Search for the cell housing the specified text and yield its [X, Y] center coordinate. 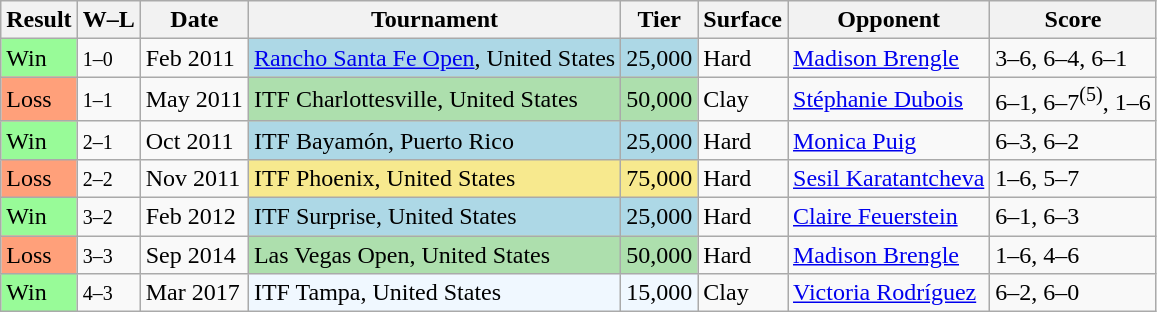
3–2 [108, 217]
Las Vegas Open, United States [434, 255]
1–6, 4–6 [1073, 255]
6–1, 6–7(5), 1–6 [1073, 100]
Feb 2011 [194, 58]
15,000 [660, 293]
75,000 [660, 178]
6–3, 6–2 [1073, 140]
Score [1073, 20]
ITF Tampa, United States [434, 293]
Opponent [889, 20]
ITF Charlottesville, United States [434, 100]
2–2 [108, 178]
ITF Phoenix, United States [434, 178]
Nov 2011 [194, 178]
Tournament [434, 20]
Sep 2014 [194, 255]
Surface [743, 20]
Mar 2017 [194, 293]
6–2, 6–0 [1073, 293]
Monica Puig [889, 140]
Stéphanie Dubois [889, 100]
3–3 [108, 255]
2–1 [108, 140]
May 2011 [194, 100]
Sesil Karatantcheva [889, 178]
1–6, 5–7 [1073, 178]
Victoria Rodríguez [889, 293]
ITF Bayamón, Puerto Rico [434, 140]
Result [39, 20]
W–L [108, 20]
ITF Surprise, United States [434, 217]
Claire Feuerstein [889, 217]
1–1 [108, 100]
3–6, 6–4, 6–1 [1073, 58]
Rancho Santa Fe Open, United States [434, 58]
1–0 [108, 58]
6–1, 6–3 [1073, 217]
Feb 2012 [194, 217]
Date [194, 20]
4–3 [108, 293]
Tier [660, 20]
Oct 2011 [194, 140]
